Determine the (X, Y) coordinate at the center of the cell enclosing the given text.  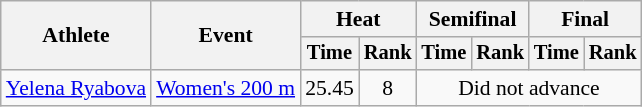
Women's 200 m (226, 88)
Final (585, 19)
8 (388, 88)
Yelena Ryabova (76, 88)
Semifinal (472, 19)
25.45 (330, 88)
Event (226, 36)
Athlete (76, 36)
Did not advance (528, 88)
Heat (358, 19)
